Locate the cell with the specified text and output its [x, y] center coordinate. 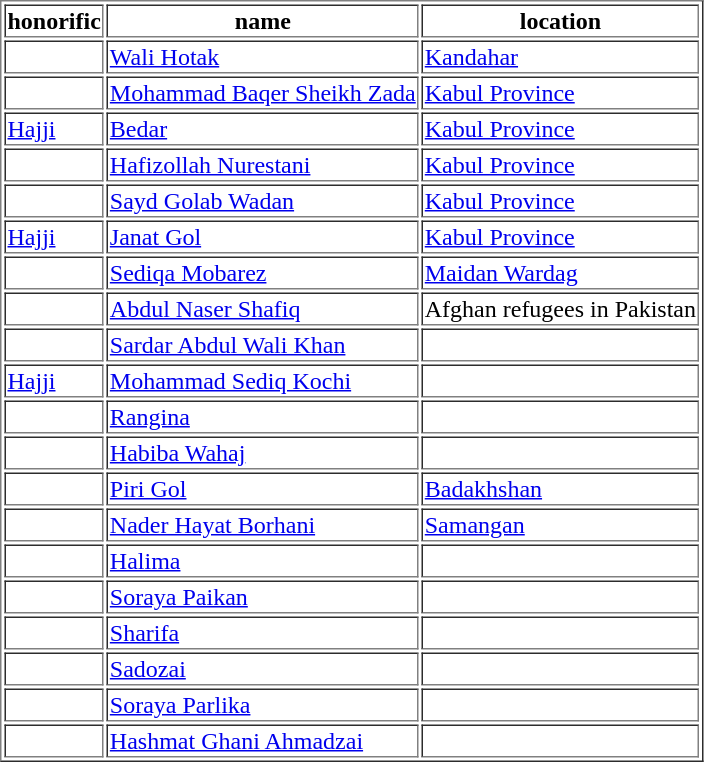
Mohammad Sediq Kochi [263, 380]
Sediqa Mobarez [263, 272]
Soraya Parlika [263, 704]
Maidan Wardag [560, 272]
Hafizollah Nurestani [263, 164]
Bedar [263, 128]
Mohammad Baqer Sheikh Zada [263, 92]
Sadozai [263, 668]
Afghan refugees in Pakistan [560, 308]
Badakhshan [560, 488]
honorific [54, 20]
Rangina [263, 416]
Halima [263, 560]
Sharifa [263, 632]
location [560, 20]
Hashmat Ghani Ahmadzai [263, 740]
Piri Gol [263, 488]
Habiba Wahaj [263, 452]
Kandahar [560, 56]
name [263, 20]
Abdul Naser Shafiq [263, 308]
Soraya Paikan [263, 596]
Nader Hayat Borhani [263, 524]
Wali Hotak [263, 56]
Samangan [560, 524]
Sardar Abdul Wali Khan [263, 344]
Sayd Golab Wadan [263, 200]
Janat Gol [263, 236]
